Capture the cell that displays the provided text and extract its [x, y] central coordinate. 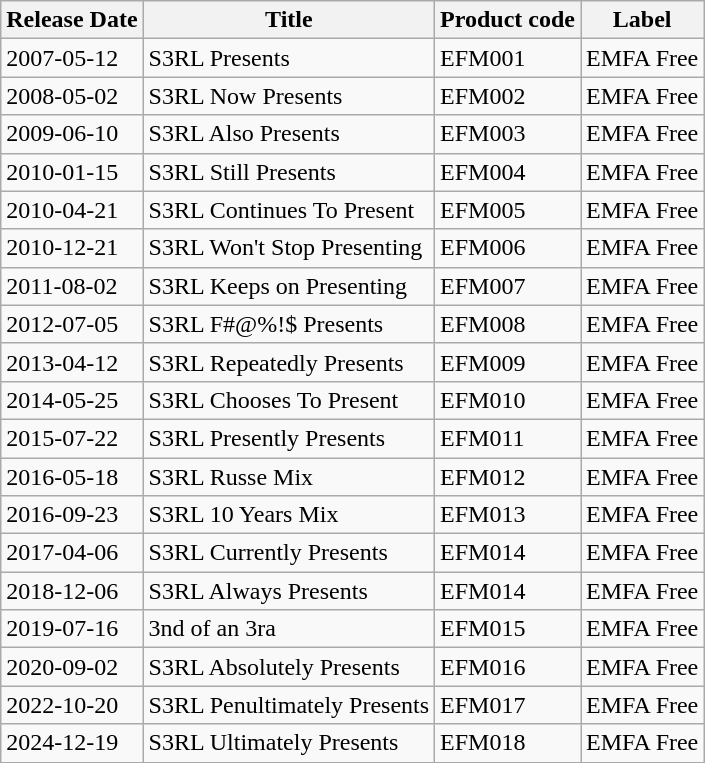
S3RL Also Presents [288, 134]
EFM008 [508, 324]
EFM006 [508, 248]
Release Date [72, 20]
3nd of an 3ra [288, 629]
2014-05-25 [72, 400]
EFM012 [508, 477]
EFM004 [508, 172]
S3RL Now Presents [288, 96]
S3RL Always Presents [288, 591]
S3RL Repeatedly Presents [288, 362]
2012-07-05 [72, 324]
2016-09-23 [72, 515]
2009-06-10 [72, 134]
EFM007 [508, 286]
Label [642, 20]
2020-09-02 [72, 667]
Title [288, 20]
S3RL Russe Mix [288, 477]
S3RL Currently Presents [288, 553]
2017-04-06 [72, 553]
2022-10-20 [72, 705]
EFM005 [508, 210]
2008-05-02 [72, 96]
2013-04-12 [72, 362]
S3RL Still Presents [288, 172]
2010-12-21 [72, 248]
EFM010 [508, 400]
2010-04-21 [72, 210]
EFM001 [508, 58]
EFM003 [508, 134]
2010-01-15 [72, 172]
EFM009 [508, 362]
2019-07-16 [72, 629]
2011-08-02 [72, 286]
2024-12-19 [72, 743]
Product code [508, 20]
EFM016 [508, 667]
S3RL Penultimately Presents [288, 705]
2016-05-18 [72, 477]
S3RL 10 Years Mix [288, 515]
S3RL Keeps on Presenting [288, 286]
S3RL Presently Presents [288, 438]
S3RL Absolutely Presents [288, 667]
EFM017 [508, 705]
EFM018 [508, 743]
S3RL Continues To Present [288, 210]
S3RL Ultimately Presents [288, 743]
EFM002 [508, 96]
EFM013 [508, 515]
S3RL Presents [288, 58]
2015-07-22 [72, 438]
S3RL F#@%!$ Presents [288, 324]
2018-12-06 [72, 591]
EFM015 [508, 629]
S3RL Won't Stop Presenting [288, 248]
EFM011 [508, 438]
S3RL Chooses To Present [288, 400]
2007-05-12 [72, 58]
